Identify which cell holds the provided text, then report its [X, Y] central coordinate. 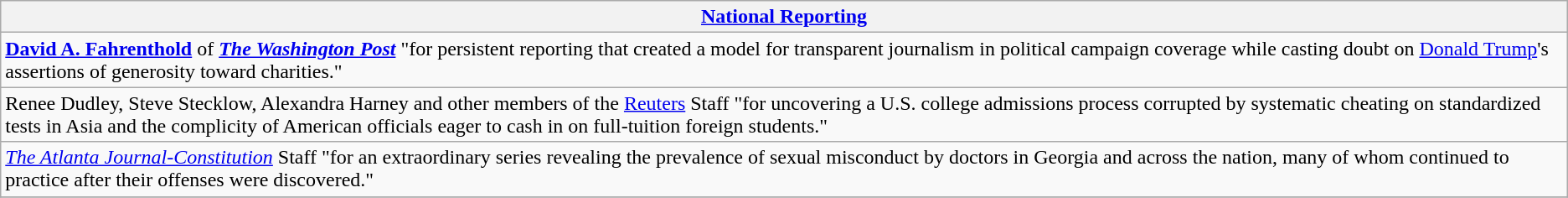
National Reporting [784, 17]
